Locate the cell with the specified text and output its [x, y] center coordinate. 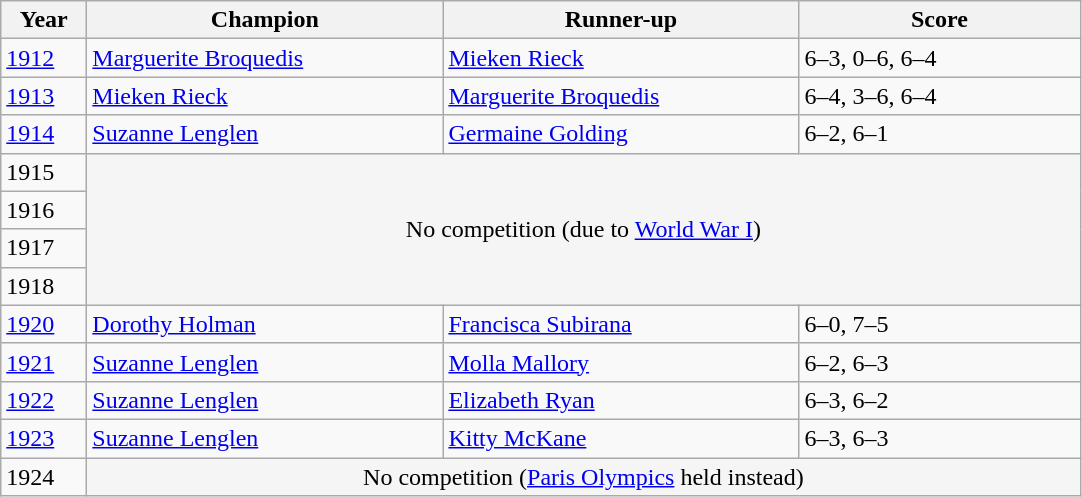
1922 [44, 400]
Dorothy Holman [265, 324]
1917 [44, 248]
Champion [265, 20]
1912 [44, 58]
Germaine Golding [621, 134]
No competition (Paris Olympics held instead) [584, 477]
Molla Mallory [621, 362]
6–2, 6–1 [940, 134]
1921 [44, 362]
1923 [44, 438]
Elizabeth Ryan [621, 400]
6–4, 3–6, 6–4 [940, 96]
No competition (due to World War I) [584, 229]
1918 [44, 286]
Year [44, 20]
Score [940, 20]
1924 [44, 477]
6–2, 6–3 [940, 362]
6–3, 6–3 [940, 438]
6–0, 7–5 [940, 324]
1916 [44, 210]
1913 [44, 96]
6–3, 6–2 [940, 400]
Francisca Subirana [621, 324]
Kitty McKane [621, 438]
1915 [44, 172]
1914 [44, 134]
1920 [44, 324]
6–3, 0–6, 6–4 [940, 58]
Runner-up [621, 20]
